Output the [X, Y] coordinate of the center of the cell containing the given text.  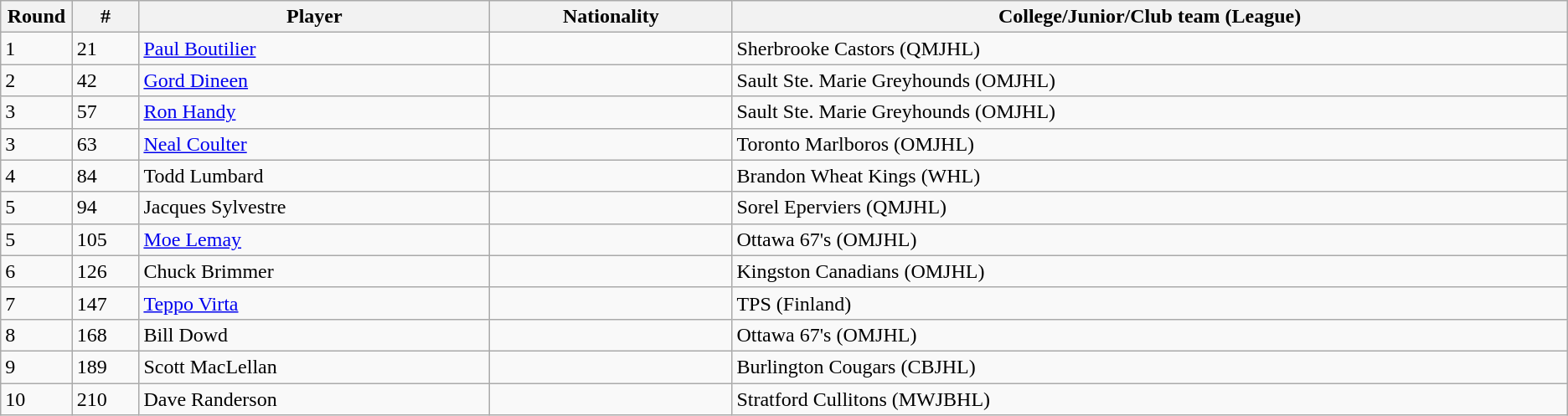
Nationality [611, 17]
4 [37, 176]
Toronto Marlboros (OMJHL) [1149, 144]
210 [106, 399]
Round [37, 17]
Player [315, 17]
21 [106, 49]
105 [106, 239]
84 [106, 176]
Stratford Cullitons (MWJBHL) [1149, 399]
Gord Dineen [315, 80]
Moe Lemay [315, 239]
Brandon Wheat Kings (WHL) [1149, 176]
Ron Handy [315, 112]
Neal Coulter [315, 144]
Scott MacLellan [315, 367]
TPS (Finland) [1149, 303]
Sherbrooke Castors (QMJHL) [1149, 49]
Dave Randerson [315, 399]
10 [37, 399]
168 [106, 335]
126 [106, 271]
189 [106, 367]
Teppo Virta [315, 303]
63 [106, 144]
Chuck Brimmer [315, 271]
Todd Lumbard [315, 176]
College/Junior/Club team (League) [1149, 17]
2 [37, 80]
9 [37, 367]
94 [106, 208]
7 [37, 303]
Bill Dowd [315, 335]
# [106, 17]
Paul Boutilier [315, 49]
57 [106, 112]
8 [37, 335]
6 [37, 271]
1 [37, 49]
Sorel Eperviers (QMJHL) [1149, 208]
Burlington Cougars (CBJHL) [1149, 367]
147 [106, 303]
Kingston Canadians (OMJHL) [1149, 271]
Jacques Sylvestre [315, 208]
42 [106, 80]
